Return (x, y) of the center of cell containing provided text 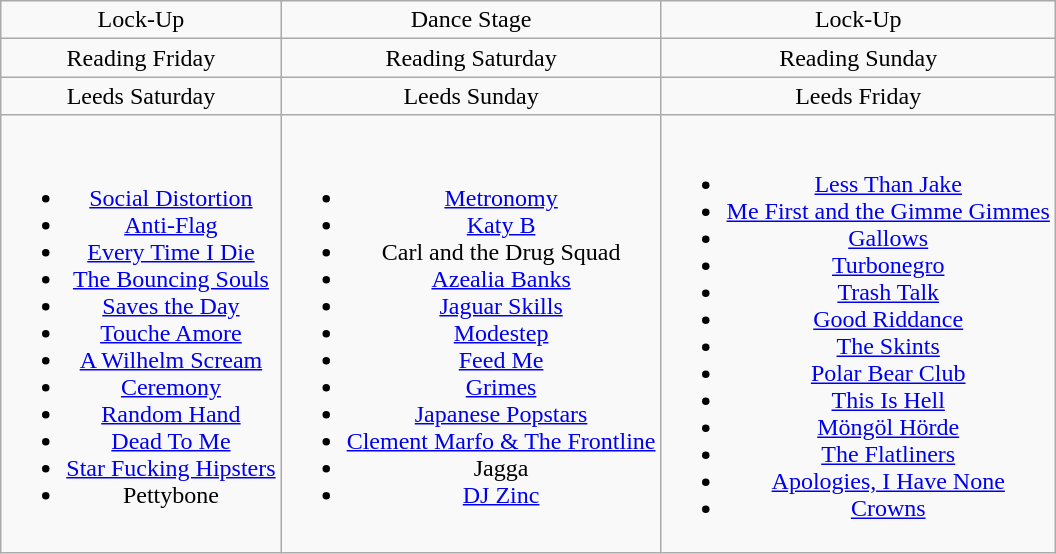
Dance Stage (471, 20)
Leeds Friday (858, 96)
Leeds Sunday (471, 96)
Reading Sunday (858, 58)
MetronomyKaty BCarl and the Drug SquadAzealia BanksJaguar SkillsModestepFeed MeGrimesJapanese PopstarsClement Marfo & The FrontlineJaggaDJ Zinc (471, 334)
Leeds Saturday (141, 96)
Reading Saturday (471, 58)
Reading Friday (141, 58)
